For the text-containing cell, return its midpoint in (x, y) coordinate format. 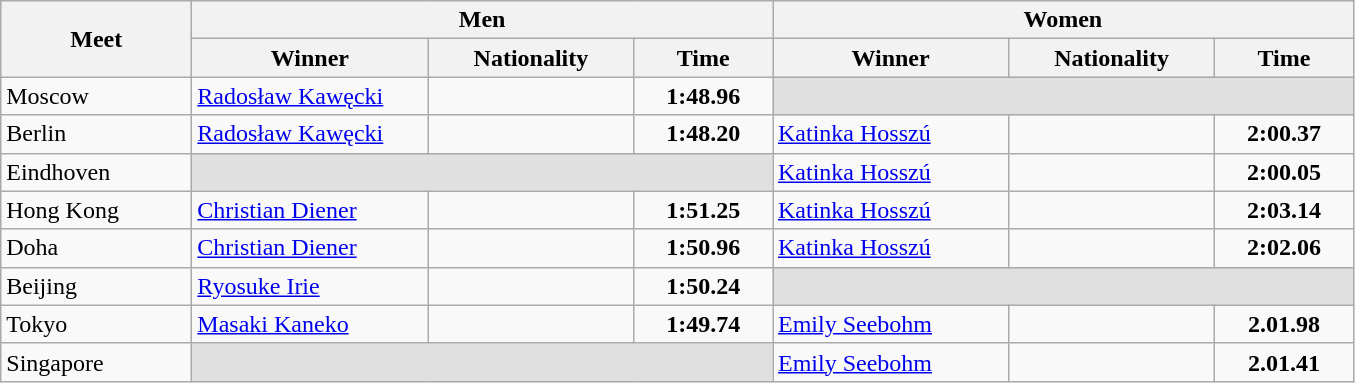
Singapore (96, 362)
Ryosuke Irie (310, 286)
1:48.20 (704, 134)
Tokyo (96, 324)
2.01.41 (1284, 362)
Beijing (96, 286)
1:51.25 (704, 210)
1:49.74 (704, 324)
2:00.05 (1284, 172)
1:48.96 (704, 96)
2:02.06 (1284, 248)
2.01.98 (1284, 324)
Men (482, 20)
1:50.96 (704, 248)
2:00.37 (1284, 134)
Doha (96, 248)
Women (1062, 20)
Masaki Kaneko (310, 324)
Eindhoven (96, 172)
Meet (96, 39)
1:50.24 (704, 286)
Hong Kong (96, 210)
Moscow (96, 96)
2:03.14 (1284, 210)
Berlin (96, 134)
